Return (x, y) of the center of cell containing provided text 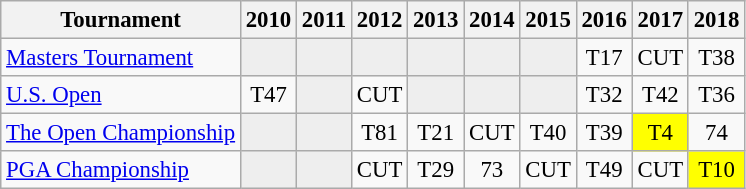
The Open Championship (121, 133)
T21 (436, 133)
2014 (492, 20)
PGA Championship (121, 170)
2011 (324, 20)
2013 (436, 20)
Masters Tournament (121, 58)
T29 (436, 170)
2010 (268, 20)
T36 (716, 95)
73 (492, 170)
T81 (379, 133)
2017 (660, 20)
2018 (716, 20)
2016 (604, 20)
T17 (604, 58)
2015 (548, 20)
74 (716, 133)
Tournament (121, 20)
T42 (660, 95)
U.S. Open (121, 95)
T40 (548, 133)
T38 (716, 58)
T32 (604, 95)
2012 (379, 20)
T47 (268, 95)
T49 (604, 170)
T4 (660, 133)
T10 (716, 170)
T39 (604, 133)
